Determine the [x, y] coordinate at the center of the cell enclosing the given text.  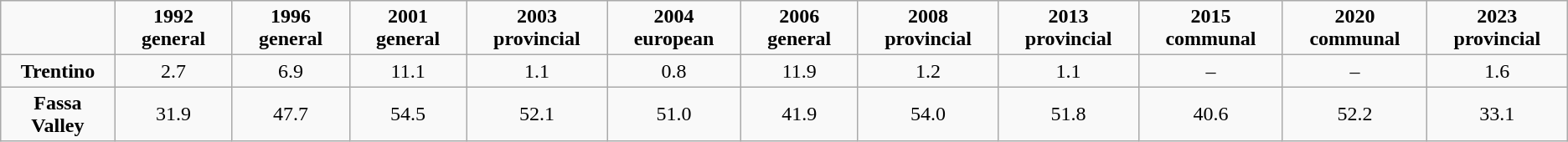
1.2 [928, 71]
2008 provincial [928, 28]
41.9 [799, 114]
51.0 [674, 114]
2023 provincial [1497, 28]
2013 provincial [1069, 28]
52.2 [1354, 114]
Fassa Valley [58, 114]
1996 general [291, 28]
33.1 [1497, 114]
11.1 [408, 71]
40.6 [1210, 114]
2003 provincial [537, 28]
54.5 [408, 114]
2001 general [408, 28]
2004 european [674, 28]
54.0 [928, 114]
31.9 [173, 114]
47.7 [291, 114]
2015 communal [1210, 28]
2006 general [799, 28]
51.8 [1069, 114]
Trentino [58, 71]
1.6 [1497, 71]
11.9 [799, 71]
52.1 [537, 114]
0.8 [674, 71]
6.9 [291, 71]
2020 communal [1354, 28]
2.7 [173, 71]
1992 general [173, 28]
